Scan for the cell matching the given text and deliver its [X, Y] coordinate at center. 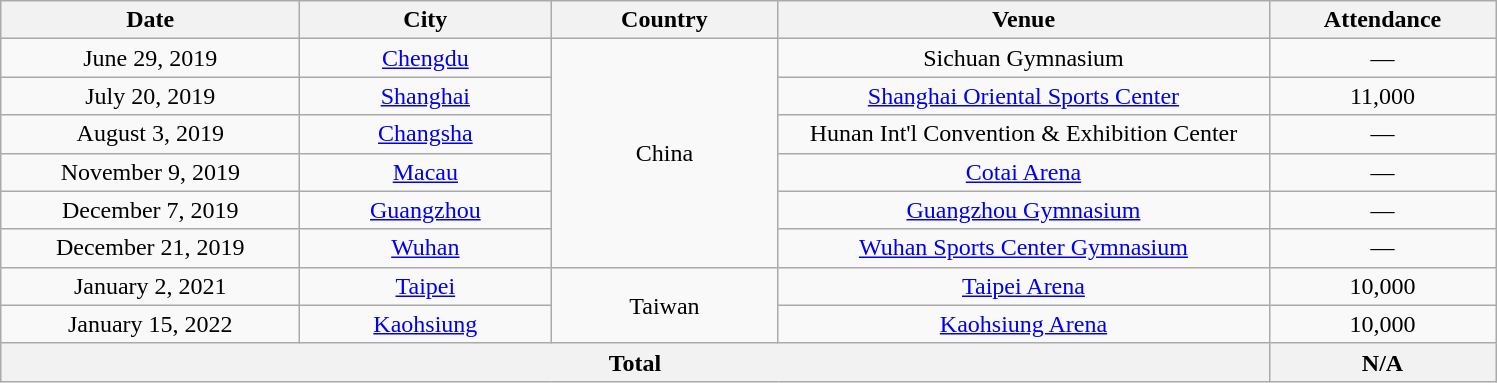
City [426, 20]
July 20, 2019 [150, 96]
Cotai Arena [1024, 172]
Venue [1024, 20]
Wuhan Sports Center Gymnasium [1024, 248]
Date [150, 20]
Shanghai Oriental Sports Center [1024, 96]
Macau [426, 172]
June 29, 2019 [150, 58]
11,000 [1382, 96]
Changsha [426, 134]
Taiwan [664, 305]
Sichuan Gymnasium [1024, 58]
Chengdu [426, 58]
Kaohsiung [426, 324]
Guangzhou Gymnasium [1024, 210]
Taipei [426, 286]
December 7, 2019 [150, 210]
Taipei Arena [1024, 286]
Hunan Int'l Convention & Exhibition Center [1024, 134]
Kaohsiung Arena [1024, 324]
Country [664, 20]
August 3, 2019 [150, 134]
Shanghai [426, 96]
January 2, 2021 [150, 286]
November 9, 2019 [150, 172]
January 15, 2022 [150, 324]
Total [635, 362]
N/A [1382, 362]
December 21, 2019 [150, 248]
China [664, 153]
Guangzhou [426, 210]
Wuhan [426, 248]
Attendance [1382, 20]
